Return the (X, Y) coordinate for the center point of the cell that contains the specified text.  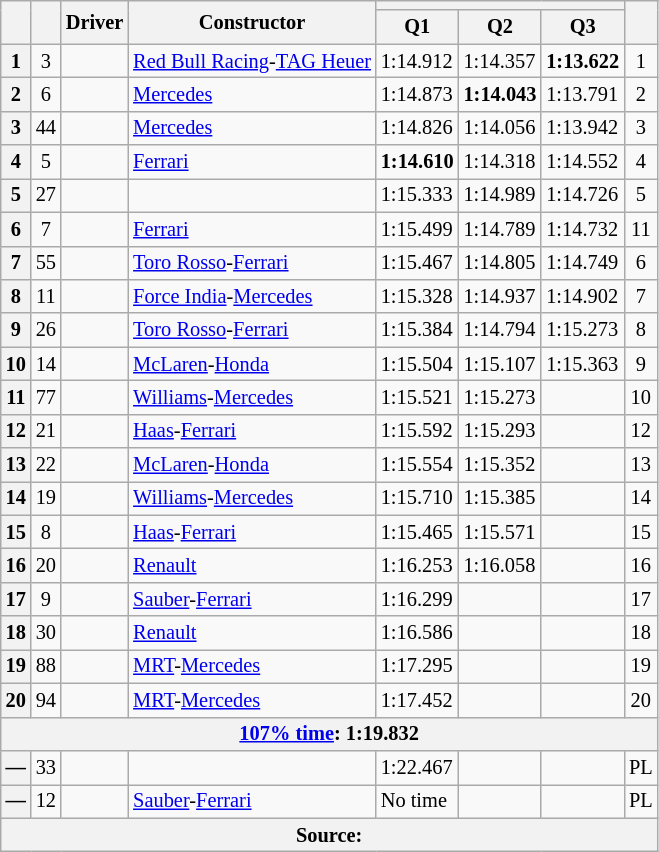
1:14.794 (500, 330)
1:15.467 (418, 263)
Q1 (418, 27)
1:15.107 (500, 364)
1:15.384 (418, 330)
22 (46, 465)
1:14.989 (500, 195)
1:16.058 (500, 565)
Constructor (252, 22)
1:15.363 (582, 364)
1:16.299 (418, 599)
1:15.504 (418, 364)
30 (46, 633)
Red Bull Racing-TAG Heuer (252, 61)
Q2 (500, 27)
1:15.499 (418, 229)
33 (46, 767)
1:14.552 (582, 162)
1:14.873 (418, 94)
1:14.357 (500, 61)
Q3 (582, 27)
1:15.333 (418, 195)
21 (46, 431)
1:15.571 (500, 532)
1:15.328 (418, 296)
1:15.521 (418, 397)
1:22.467 (418, 767)
1:15.592 (418, 431)
94 (46, 700)
55 (46, 263)
44 (46, 128)
Driver (94, 22)
1:14.610 (418, 162)
1:13.622 (582, 61)
1:14.902 (582, 296)
1:15.465 (418, 532)
27 (46, 195)
1:14.912 (418, 61)
1:13.942 (582, 128)
1:14.732 (582, 229)
107% time: 1:19.832 (330, 734)
1:15.293 (500, 431)
1:15.554 (418, 465)
1:17.295 (418, 666)
1:16.253 (418, 565)
1:14.056 (500, 128)
1:13.791 (582, 94)
1:14.805 (500, 263)
1:14.937 (500, 296)
Force India-Mercedes (252, 296)
88 (46, 666)
1:14.789 (500, 229)
1:17.452 (418, 700)
1:15.385 (500, 498)
1:15.352 (500, 465)
Source: (330, 835)
1:14.043 (500, 94)
1:15.710 (418, 498)
1:14.726 (582, 195)
1:14.318 (500, 162)
1:16.586 (418, 633)
No time (418, 801)
1:14.749 (582, 263)
1:14.826 (418, 128)
77 (46, 397)
26 (46, 330)
